Locate the cell with the specified text and output its [x, y] center coordinate. 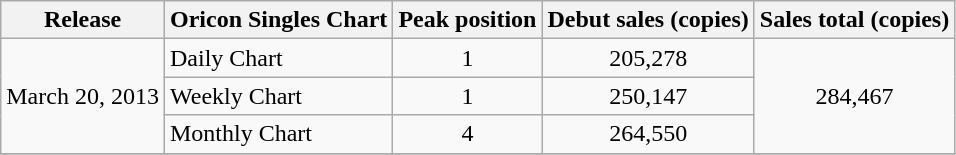
205,278 [648, 58]
Sales total (copies) [854, 20]
Weekly Chart [278, 96]
4 [468, 134]
Oricon Singles Chart [278, 20]
264,550 [648, 134]
Debut sales (copies) [648, 20]
Peak position [468, 20]
Daily Chart [278, 58]
Release [83, 20]
250,147 [648, 96]
March 20, 2013 [83, 96]
Monthly Chart [278, 134]
284,467 [854, 96]
